From the cell containing the given text, extract its center point as (x, y) coordinate. 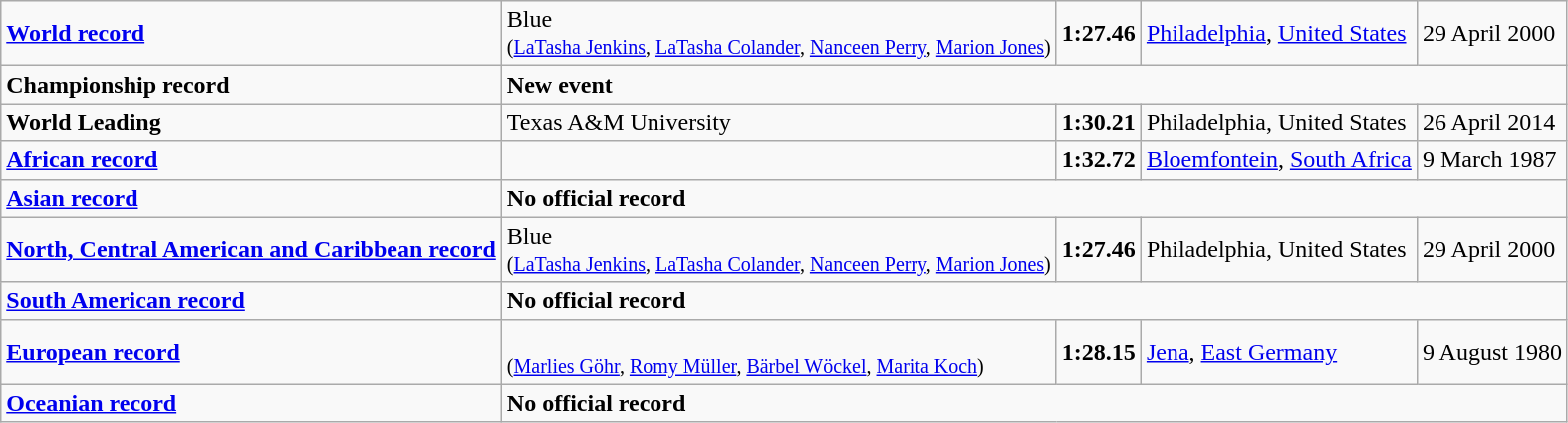
Asian record (251, 198)
Bloemfontein, South Africa (1279, 160)
26 April 2014 (1492, 122)
Jena, East Germany (1279, 352)
Championship record (251, 85)
European record (251, 352)
1:28.15 (1098, 352)
(Marlies Göhr, Romy Müller, Bärbel Wöckel, Marita Koch) (779, 352)
1:32.72 (1098, 160)
9 March 1987 (1492, 160)
World Leading (251, 122)
9 August 1980 (1492, 352)
1:30.21 (1098, 122)
South American record (251, 301)
North, Central American and Caribbean record (251, 249)
New event (1034, 85)
African record (251, 160)
Texas A&M University (779, 122)
World record (251, 34)
Oceanian record (251, 403)
